Identify which cell holds the provided text, then report its (X, Y) central coordinate. 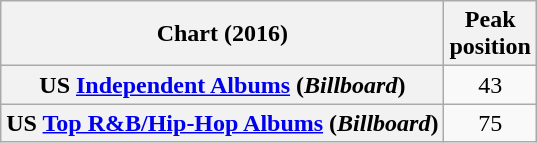
75 (490, 123)
Chart (2016) (222, 34)
Peak position (490, 34)
US Top R&B/Hip-Hop Albums (Billboard) (222, 123)
43 (490, 85)
US Independent Albums (Billboard) (222, 85)
